Extract the [x, y] coordinate from the center of the cell holding the provided text.  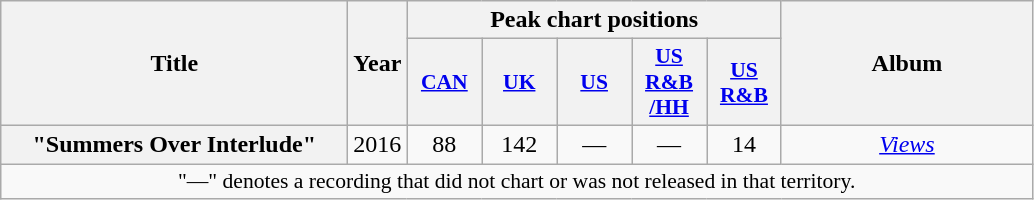
Peak chart positions [594, 20]
US [594, 82]
Title [174, 64]
USR&B/HH [670, 82]
88 [444, 144]
"—" denotes a recording that did not chart or was not released in that territory. [517, 182]
Album [906, 64]
14 [744, 144]
"Summers Over Interlude" [174, 144]
UK [520, 82]
142 [520, 144]
Views [906, 144]
2016 [378, 144]
CAN [444, 82]
USR&B [744, 82]
Year [378, 64]
